Extract the (x, y) coordinate from the center of the cell holding the provided text.  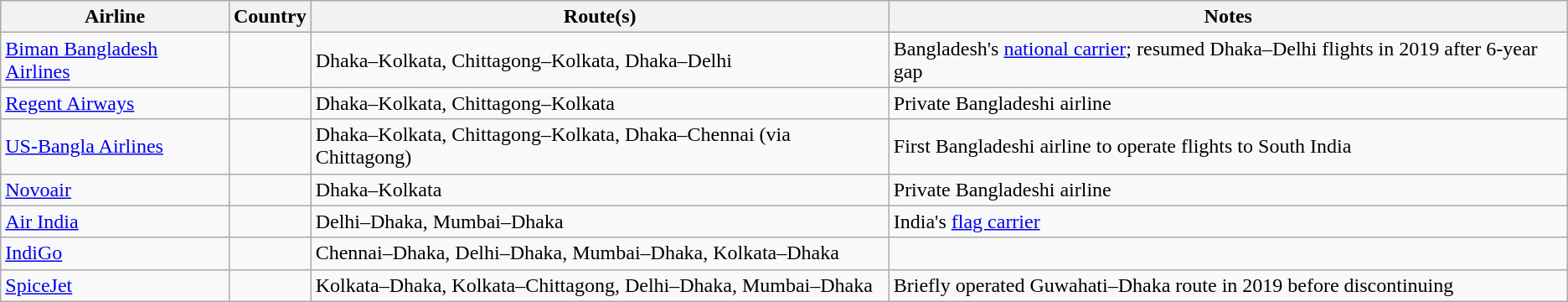
Dhaka–Kolkata, Chittagong–Kolkata, Dhaka–Chennai (via Chittagong) (600, 146)
IndiGo (116, 253)
Novoair (116, 190)
Briefly operated Guwahati–Dhaka route in 2019 before discontinuing (1228, 285)
Biman Bangladesh Airlines (116, 60)
Route(s) (600, 17)
Notes (1228, 17)
First Bangladeshi airline to operate flights to South India (1228, 146)
Delhi–Dhaka, Mumbai–Dhaka (600, 221)
Airline (116, 17)
SpiceJet (116, 285)
Regent Airways (116, 103)
Country (270, 17)
Kolkata–Dhaka, Kolkata–Chittagong, Delhi–Dhaka, Mumbai–Dhaka (600, 285)
Dhaka–Kolkata, Chittagong–Kolkata, Dhaka–Delhi (600, 60)
Bangladesh's national carrier; resumed Dhaka–Delhi flights in 2019 after 6-year gap (1228, 60)
Chennai–Dhaka, Delhi–Dhaka, Mumbai–Dhaka, Kolkata–Dhaka (600, 253)
Dhaka–Kolkata, Chittagong–Kolkata (600, 103)
US-Bangla Airlines (116, 146)
Dhaka–Kolkata (600, 190)
Air India (116, 221)
India's flag carrier (1228, 221)
